Return [x, y] of the center of cell containing provided text 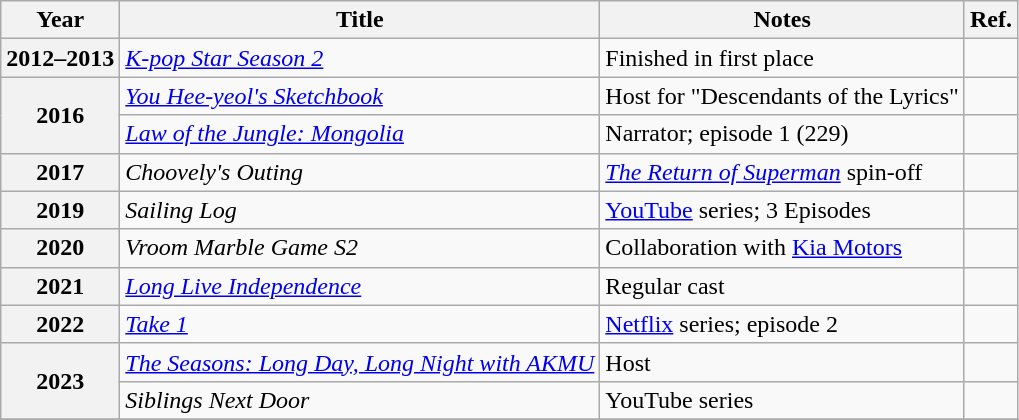
Ref. [990, 20]
K-pop Star Season 2 [360, 58]
The Seasons: Long Day, Long Night with AKMU [360, 362]
Title [360, 20]
Regular cast [782, 286]
YouTube series; 3 Episodes [782, 210]
Take 1 [360, 324]
2012–2013 [60, 58]
Choovely's Outing [360, 172]
Host for "Descendants of the Lyrics" [782, 96]
Year [60, 20]
Finished in first place [782, 58]
Notes [782, 20]
Netflix series; episode 2 [782, 324]
Siblings Next Door [360, 400]
Vroom Marble Game S2 [360, 248]
Law of the Jungle: Mongolia [360, 134]
Host [782, 362]
You Hee-yeol's Sketchbook [360, 96]
Collaboration with Kia Motors [782, 248]
2020 [60, 248]
Long Live Independence [360, 286]
2022 [60, 324]
2019 [60, 210]
YouTube series [782, 400]
The Return of Superman spin-off [782, 172]
2023 [60, 381]
2017 [60, 172]
Narrator; episode 1 (229) [782, 134]
Sailing Log [360, 210]
2021 [60, 286]
2016 [60, 115]
